Output the (X, Y) coordinate of the center of the cell containing the given text.  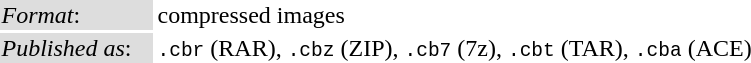
Format: (76, 15)
Published as: (76, 48)
